Return the [x, y] coordinate for the center point of the cell that contains the specified text.  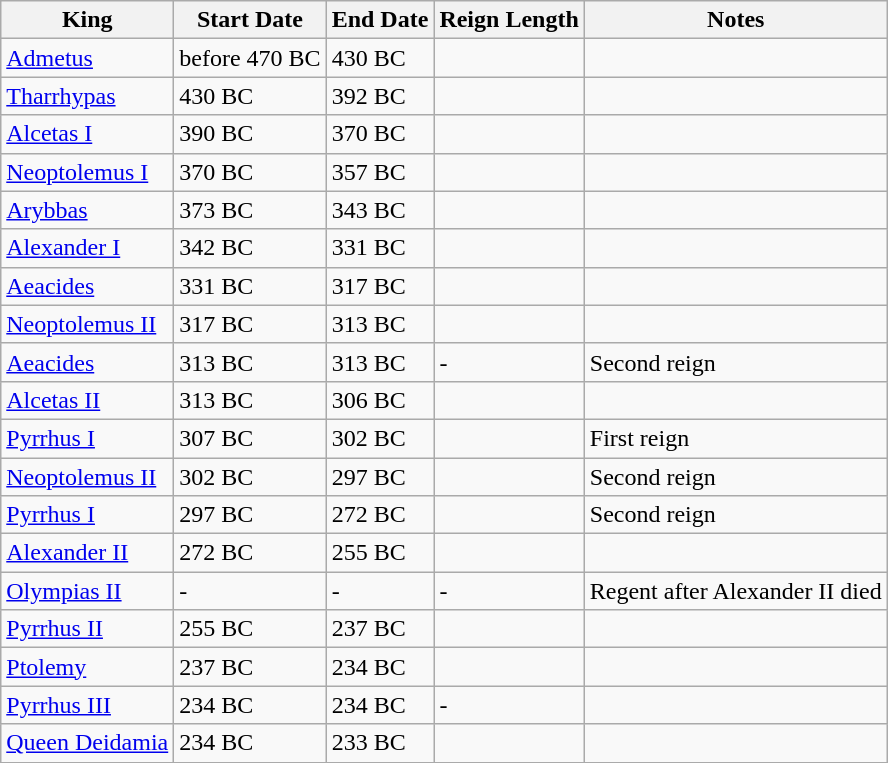
Olympias II [88, 591]
Reign Length [509, 20]
357 BC [380, 172]
Admetus [88, 58]
King [88, 20]
End Date [380, 20]
390 BC [250, 134]
Tharrhypas [88, 96]
306 BC [380, 400]
Arybbas [88, 210]
343 BC [380, 210]
Alcetas I [88, 134]
Neoptolemus I [88, 172]
392 BC [380, 96]
Queen Deidamia [88, 743]
307 BC [250, 438]
before 470 BC [250, 58]
Ptolemy [88, 667]
Alexander II [88, 553]
Alexander I [88, 248]
Regent after Alexander II died [736, 591]
Pyrrhus III [88, 705]
233 BC [380, 743]
Start Date [250, 20]
First reign [736, 438]
342 BC [250, 248]
Alcetas II [88, 400]
373 BC [250, 210]
Pyrrhus II [88, 629]
Notes [736, 20]
